Return [X, Y] of the center of cell containing provided text 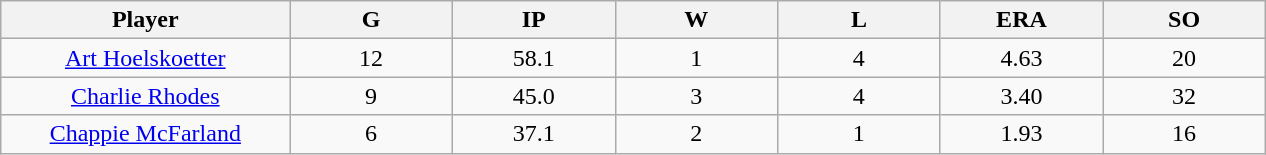
45.0 [534, 96]
32 [1184, 96]
L [860, 20]
Charlie Rhodes [146, 96]
SO [1184, 20]
37.1 [534, 134]
9 [372, 96]
58.1 [534, 58]
ERA [1022, 20]
IP [534, 20]
1.93 [1022, 134]
20 [1184, 58]
4.63 [1022, 58]
16 [1184, 134]
G [372, 20]
Player [146, 20]
3.40 [1022, 96]
12 [372, 58]
Chappie McFarland [146, 134]
W [696, 20]
6 [372, 134]
2 [696, 134]
3 [696, 96]
Art Hoelskoetter [146, 58]
